Locate the cell with the specified text and output its (x, y) center coordinate. 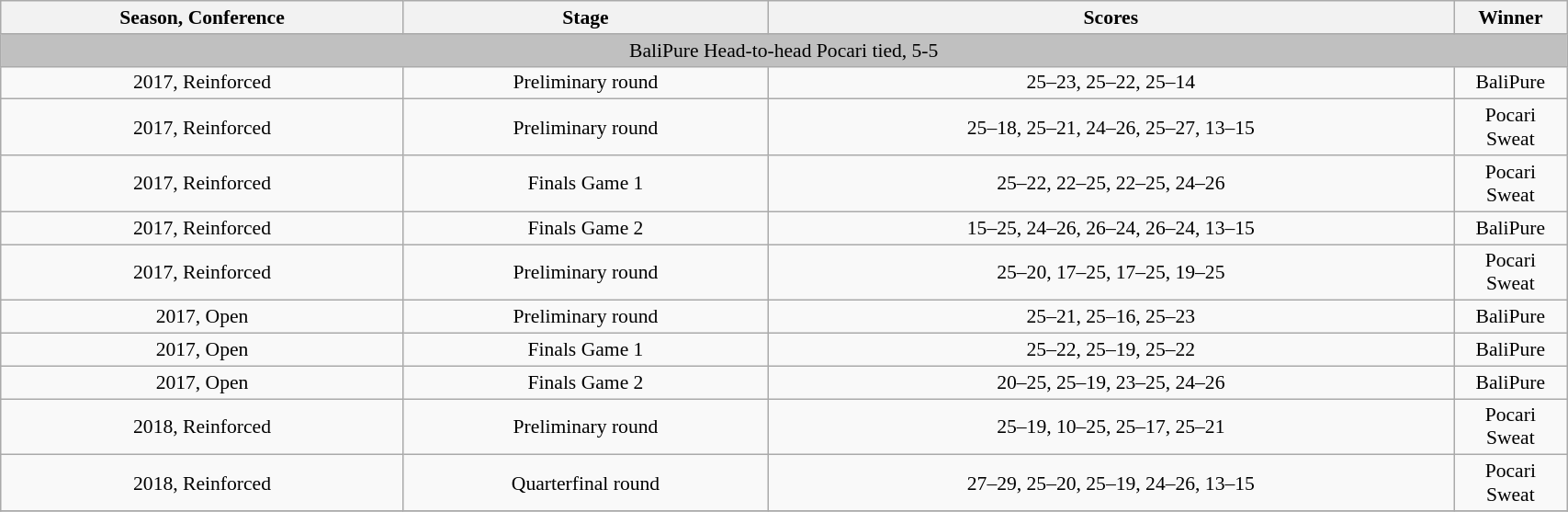
Scores (1111, 17)
25–23, 25–22, 25–14 (1111, 83)
25–19, 10–25, 25–17, 25–21 (1111, 427)
25–21, 25–16, 25–23 (1111, 317)
20–25, 25–19, 23–25, 24–26 (1111, 382)
25–22, 25–19, 25–22 (1111, 350)
25–18, 25–21, 24–26, 25–27, 13–15 (1111, 127)
Winner (1510, 17)
Stage (585, 17)
Season, Conference (202, 17)
BaliPure Head-to-head Pocari tied, 5-5 (784, 51)
25–22, 22–25, 22–25, 24–26 (1111, 184)
15–25, 24–26, 26–24, 26–24, 13–15 (1111, 228)
27–29, 25–20, 25–19, 24–26, 13–15 (1111, 484)
25–20, 17–25, 17–25, 19–25 (1111, 272)
Quarterfinal round (585, 484)
